Output the [X, Y] coordinate of the center of the cell containing the given text.  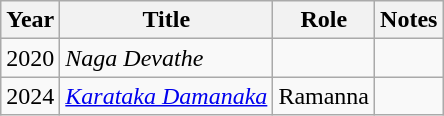
Year [30, 20]
Notes [409, 20]
Title [166, 20]
Ramanna [324, 96]
Role [324, 20]
2020 [30, 58]
Naga Devathe [166, 58]
Karataka Damanaka [166, 96]
2024 [30, 96]
